Provide the [X, Y] coordinate of the cell's center where the given text is located.  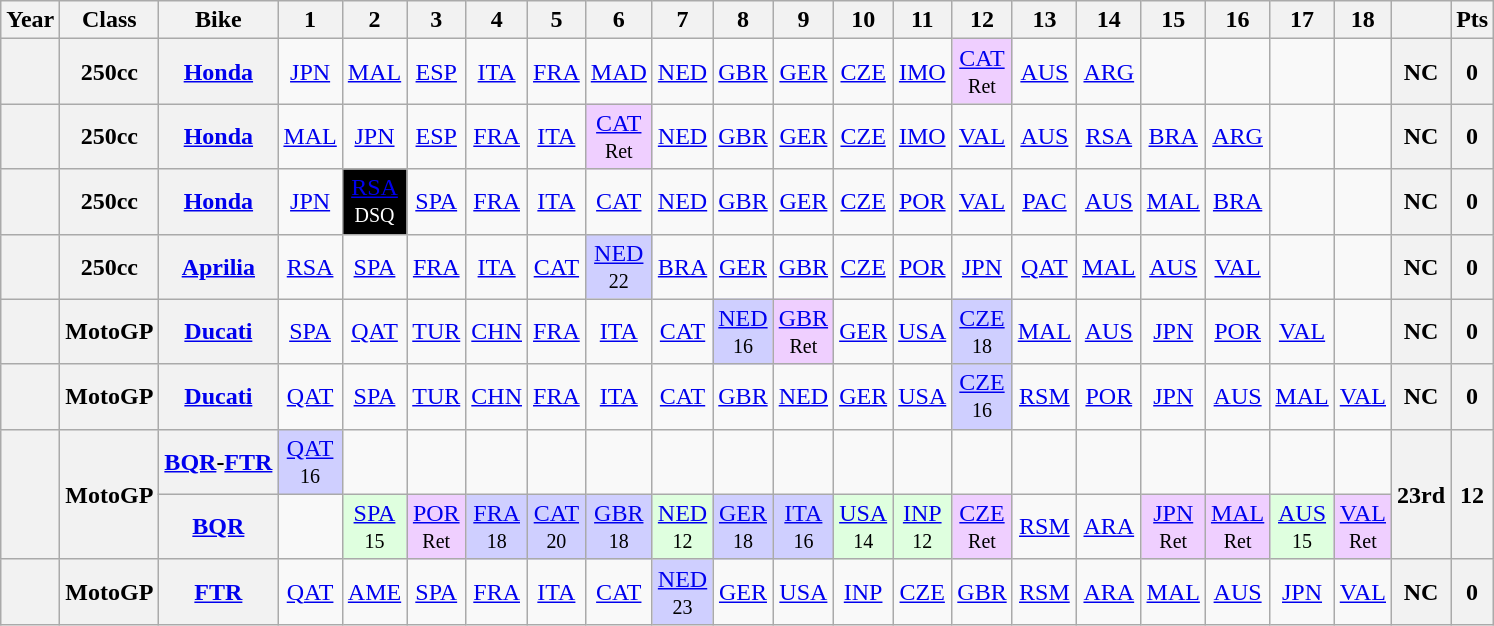
GBR18 [618, 526]
Pts [1472, 20]
BQR-FTR [218, 462]
FRA18 [497, 526]
18 [1362, 20]
NED22 [618, 266]
GER18 [743, 526]
9 [803, 20]
23rd [1422, 494]
8 [743, 20]
BQR [218, 526]
CZE16 [982, 396]
VALRet [1362, 526]
Class [110, 20]
JPNRet [1173, 526]
15 [1173, 20]
QAT16 [310, 462]
5 [557, 20]
1 [310, 20]
PORRet [436, 526]
11 [922, 20]
2 [374, 20]
NED23 [682, 592]
INP12 [922, 526]
CAT20 [557, 526]
PAC [1044, 202]
SPA15 [374, 526]
NED12 [682, 526]
14 [1109, 20]
4 [497, 20]
16 [1237, 20]
ITA16 [803, 526]
INP [864, 592]
FTR [218, 592]
AUS15 [1302, 526]
RSADSQ [374, 202]
17 [1302, 20]
10 [864, 20]
Year [30, 20]
3 [436, 20]
MALRet [1237, 526]
Bike [218, 20]
7 [682, 20]
GBRRet [803, 332]
6 [618, 20]
13 [1044, 20]
Aprilia [218, 266]
AME [374, 592]
USA14 [864, 526]
CZERet [982, 526]
MAD [618, 72]
CZE18 [982, 332]
NED16 [743, 332]
